Scan for the cell matching the given text and deliver its [x, y] coordinate at center. 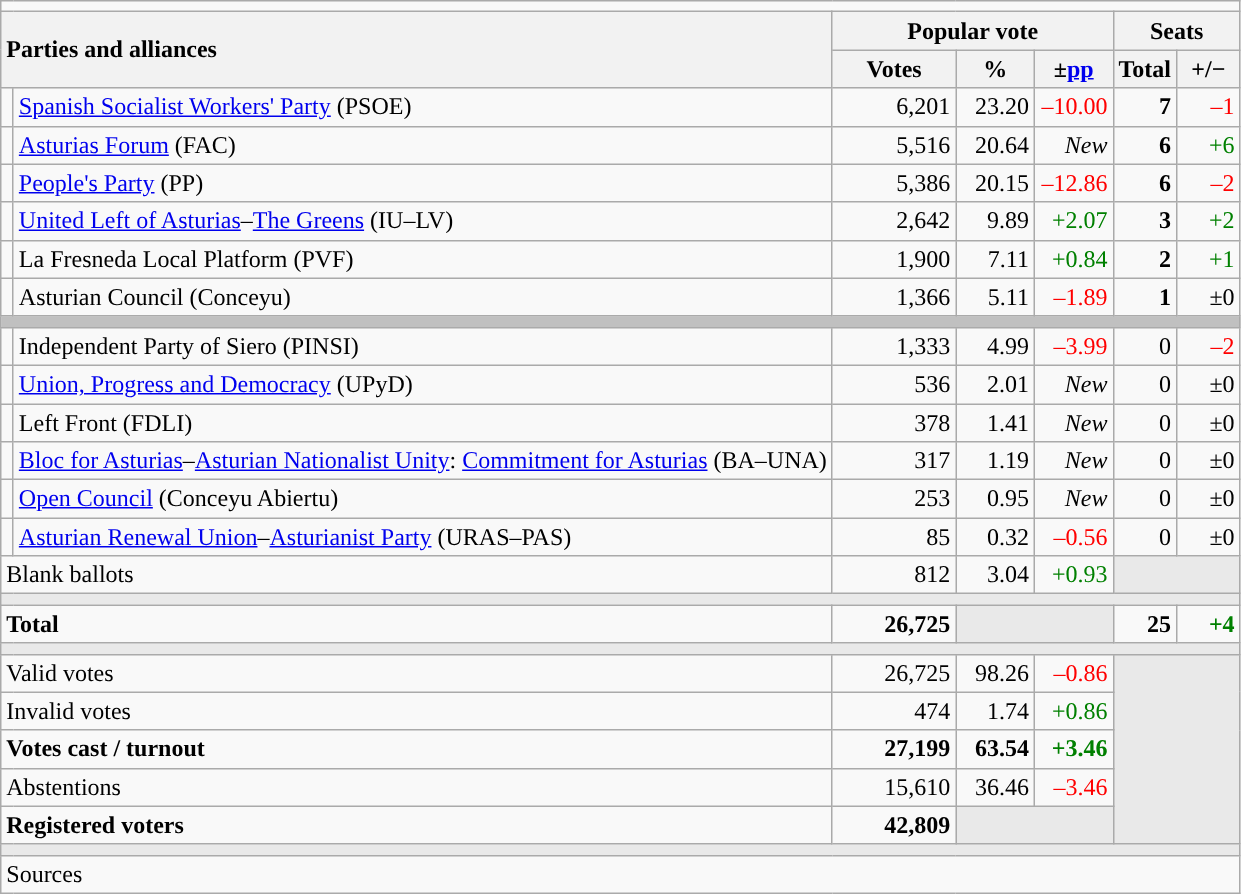
+2.07 [1074, 221]
5,386 [894, 183]
Independent Party of Siero (PINSI) [422, 346]
20.64 [996, 145]
Spanish Socialist Workers' Party (PSOE) [422, 107]
9.89 [996, 221]
1,900 [894, 259]
–10.00 [1074, 107]
–3.99 [1074, 346]
+0.84 [1074, 259]
4.99 [996, 346]
Asturian Renewal Union–Asturianist Party (URAS–PAS) [422, 537]
7 [1145, 107]
474 [894, 711]
27,199 [894, 749]
+0.93 [1074, 575]
Asturian Council (Conceyu) [422, 297]
–3.46 [1074, 787]
Seats [1176, 31]
1,366 [894, 297]
98.26 [996, 673]
23.20 [996, 107]
253 [894, 499]
Invalid votes [417, 711]
1.41 [996, 423]
6,201 [894, 107]
378 [894, 423]
Asturias Forum (FAC) [422, 145]
36.46 [996, 787]
85 [894, 537]
Valid votes [417, 673]
Registered voters [417, 825]
Sources [620, 874]
Votes [894, 69]
20.15 [996, 183]
1.19 [996, 461]
La Fresneda Local Platform (PVF) [422, 259]
63.54 [996, 749]
United Left of Asturias–The Greens (IU–LV) [422, 221]
Blank ballots [417, 575]
812 [894, 575]
42,809 [894, 825]
Left Front (FDLI) [422, 423]
–0.86 [1074, 673]
3 [1145, 221]
+3.46 [1074, 749]
Union, Progress and Democracy (UPyD) [422, 384]
+/− [1209, 69]
2.01 [996, 384]
–0.56 [1074, 537]
2,642 [894, 221]
25 [1145, 624]
0.95 [996, 499]
1,333 [894, 346]
5.11 [996, 297]
+0.86 [1074, 711]
Open Council (Conceyu Abiertu) [422, 499]
2 [1145, 259]
0.32 [996, 537]
15,610 [894, 787]
7.11 [996, 259]
+6 [1209, 145]
1 [1145, 297]
–12.86 [1074, 183]
+4 [1209, 624]
±pp [1074, 69]
People's Party (PP) [422, 183]
Abstentions [417, 787]
Bloc for Asturias–Asturian Nationalist Unity: Commitment for Asturias (BA–UNA) [422, 461]
% [996, 69]
3.04 [996, 575]
–1 [1209, 107]
317 [894, 461]
Votes cast / turnout [417, 749]
+2 [1209, 221]
1.74 [996, 711]
Parties and alliances [417, 50]
5,516 [894, 145]
Popular vote [972, 31]
+1 [1209, 259]
–1.89 [1074, 297]
536 [894, 384]
